Locate the cell with the specified text and output its (X, Y) center coordinate. 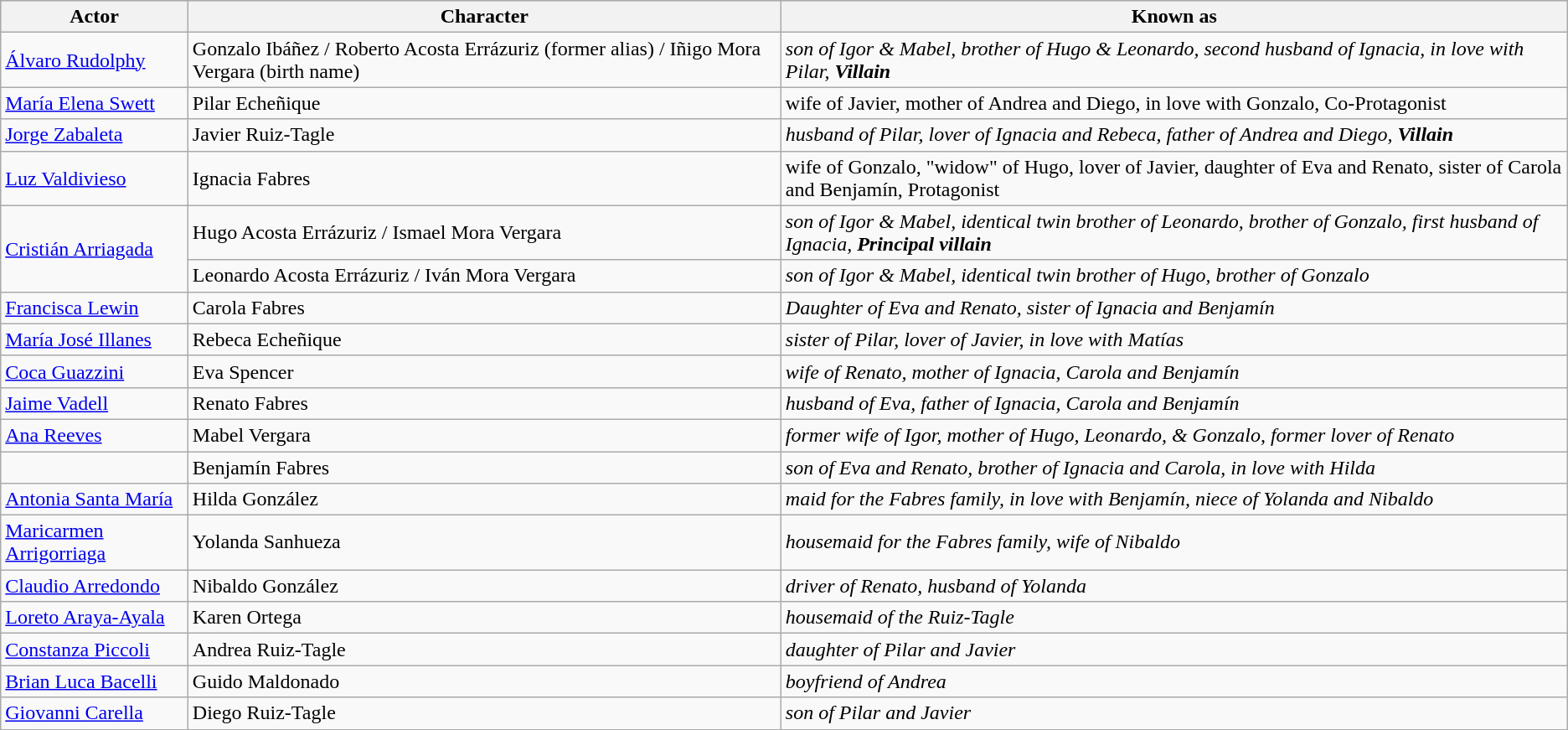
Coca Guazzini (95, 371)
Jorge Zabaleta (95, 135)
Hilda González (484, 500)
Claudio Arredondo (95, 586)
Ignacia Fabres (484, 178)
wife of Renato, mother of Ignacia, Carola and Benjamín (1174, 371)
driver of Renato, husband of Yolanda (1174, 586)
Luz Valdivieso (95, 178)
Character (484, 17)
Maricarmen Arrigorriaga (95, 543)
Leonardo Acosta Errázuriz / Iván Mora Vergara (484, 276)
son of Eva and Renato, brother of Ignacia and Carola, in love with Hilda (1174, 467)
Jaime Vadell (95, 403)
Rebeca Echeñique (484, 339)
Antonia Santa María (95, 500)
Mabel Vergara (484, 435)
housemaid for the Fabres family, wife of Nibaldo (1174, 543)
Pilar Echeñique (484, 103)
wife of Javier, mother of Andrea and Diego, in love with Gonzalo, Co-Protagonist (1174, 103)
husband of Eva, father of Ignacia, Carola and Benjamín (1174, 403)
Andrea Ruiz-Tagle (484, 650)
Daughter of Eva and Renato, sister of Ignacia and Benjamín (1174, 308)
Eva Spencer (484, 371)
Carola Fabres (484, 308)
Ana Reeves (95, 435)
daughter of Pilar and Javier (1174, 650)
Actor (95, 17)
former wife of Igor, mother of Hugo, Leonardo, & Gonzalo, former lover of Renato (1174, 435)
Karen Ortega (484, 618)
wife of Gonzalo, "widow" of Hugo, lover of Javier, daughter of Eva and Renato, sister of Carola and Benjamín, Protagonist (1174, 178)
son of Igor & Mabel, identical twin brother of Hugo, brother of Gonzalo (1174, 276)
Constanza Piccoli (95, 650)
Yolanda Sanhueza (484, 543)
Renato Fabres (484, 403)
housemaid of the Ruiz-Tagle (1174, 618)
Francisca Lewin (95, 308)
Benjamín Fabres (484, 467)
Nibaldo González (484, 586)
Álvaro Rudolphy (95, 60)
Gonzalo Ibáñez / Roberto Acosta Errázuriz (former alias) / Iñigo Mora Vergara (birth name) (484, 60)
Guido Maldonado (484, 681)
María José Illanes (95, 339)
Loreto Araya-Ayala (95, 618)
Cristián Arriagada (95, 248)
boyfriend of Andrea (1174, 681)
Hugo Acosta Errázuriz / Ismael Mora Vergara (484, 233)
Giovanni Carella (95, 713)
son of Igor & Mabel, brother of Hugo & Leonardo, second husband of Ignacia, in love with Pilar, Villain (1174, 60)
María Elena Swett (95, 103)
maid for the Fabres family, in love with Benjamín, niece of Yolanda and Nibaldo (1174, 500)
Known as (1174, 17)
sister of Pilar, lover of Javier, in love with Matías (1174, 339)
Brian Luca Bacelli (95, 681)
son of Pilar and Javier (1174, 713)
husband of Pilar, lover of Ignacia and Rebeca, father of Andrea and Diego, Villain (1174, 135)
son of Igor & Mabel, identical twin brother of Leonardo, brother of Gonzalo, first husband of Ignacia, Principal villain (1174, 233)
Diego Ruiz-Tagle (484, 713)
Javier Ruiz-Tagle (484, 135)
